Detect which cell encompasses the target text, then output its [x, y] center coordinate. 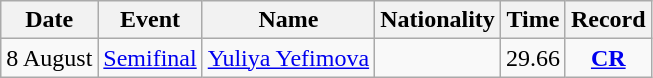
29.66 [532, 58]
Semifinal [150, 58]
Time [532, 20]
Yuliya Yefimova [288, 58]
Nationality [438, 20]
CR [608, 58]
Date [50, 20]
Record [608, 20]
8 August [50, 58]
Event [150, 20]
Name [288, 20]
